Capture the cell that displays the provided text and extract its (X, Y) central coordinate. 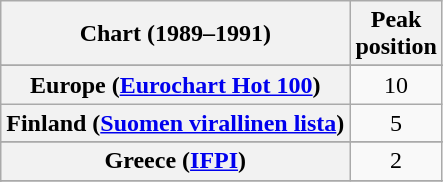
Peakposition (396, 34)
Chart (1989–1991) (176, 34)
Europe (Eurochart Hot 100) (176, 85)
Greece (IFPI) (176, 161)
2 (396, 161)
Finland (Suomen virallinen lista) (176, 123)
10 (396, 85)
5 (396, 123)
